Capture the cell that displays the provided text and extract its (X, Y) central coordinate. 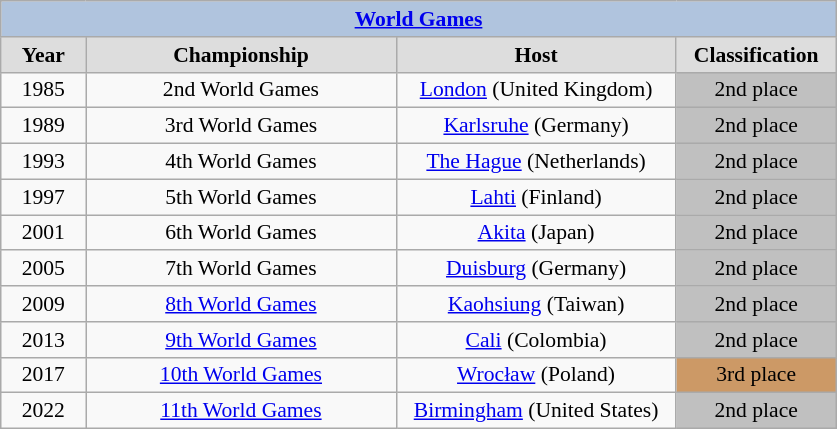
The Hague (Netherlands) (536, 162)
Classification (756, 55)
Akita (Japan) (536, 233)
Championship (241, 55)
Kaohsiung (Taiwan) (536, 304)
8th World Games (241, 304)
World Games (419, 19)
10th World Games (241, 375)
Lahti (Finland) (536, 197)
11th World Games (241, 411)
2001 (44, 233)
2013 (44, 340)
Host (536, 55)
2017 (44, 375)
Cali (Colombia) (536, 340)
2022 (44, 411)
1985 (44, 90)
3rd World Games (241, 126)
Year (44, 55)
3rd place (756, 375)
London (United Kingdom) (536, 90)
6th World Games (241, 233)
Birmingham (United States) (536, 411)
Karlsruhe (Germany) (536, 126)
4th World Games (241, 162)
Wrocław (Poland) (536, 375)
2009 (44, 304)
5th World Games (241, 197)
7th World Games (241, 269)
1993 (44, 162)
Duisburg (Germany) (536, 269)
2nd World Games (241, 90)
1989 (44, 126)
9th World Games (241, 340)
1997 (44, 197)
2005 (44, 269)
